Return the (x, y) coordinate for the center point of the cell that contains the specified text.  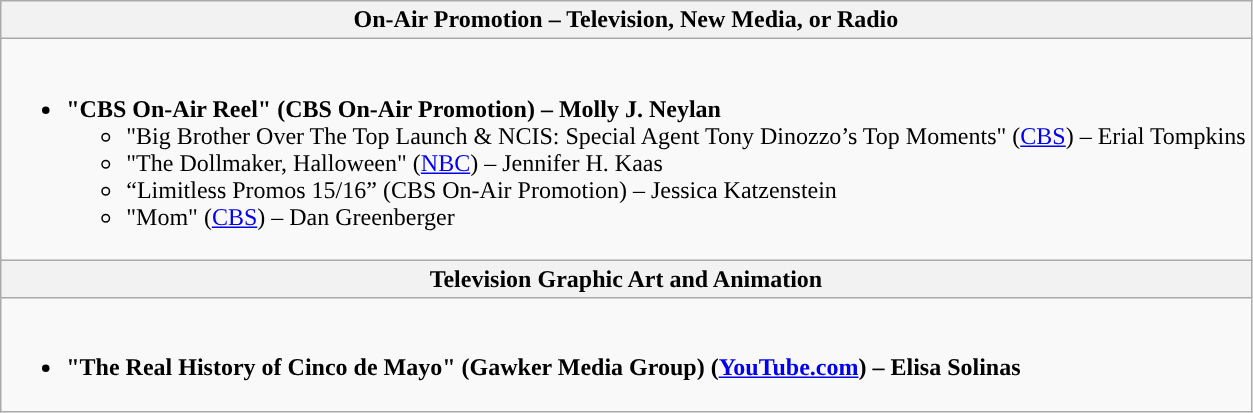
"The Real History of Cinco de Mayo" (Gawker Media Group) (YouTube.com) – Elisa Solinas (626, 354)
Television Graphic Art and Animation (626, 279)
On-Air Promotion – Television, New Media, or Radio (626, 20)
